Locate the cell with the specified text and output its (X, Y) center coordinate. 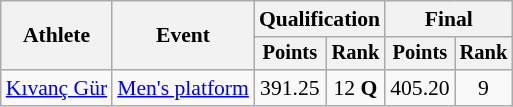
Kıvanç Gür (56, 88)
12 Q (356, 88)
Athlete (56, 36)
Final (448, 19)
Men's platform (183, 88)
391.25 (290, 88)
9 (484, 88)
Event (183, 36)
Qualification (320, 19)
405.20 (420, 88)
